Identify which cell holds the provided text, then report its (X, Y) central coordinate. 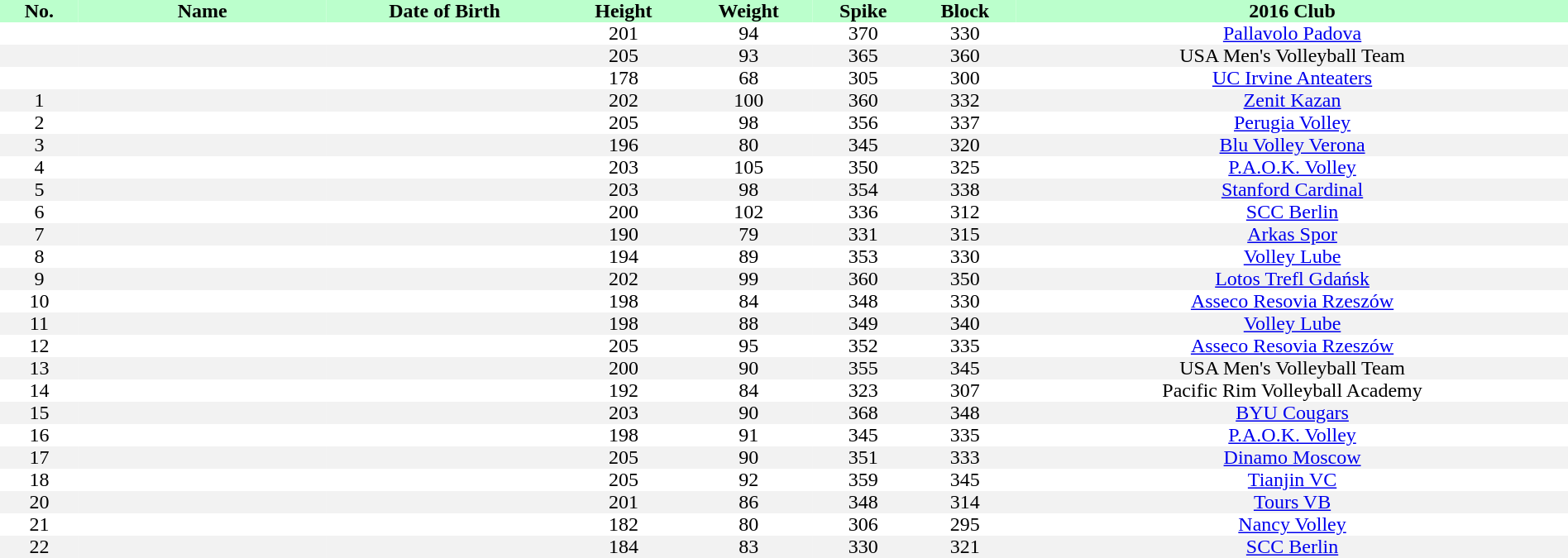
312 (965, 212)
182 (624, 524)
340 (965, 324)
15 (40, 413)
305 (863, 78)
351 (863, 458)
5 (40, 190)
331 (863, 235)
3 (40, 145)
323 (863, 390)
184 (624, 547)
Dinamo Moscow (1292, 458)
79 (748, 235)
4 (40, 167)
2016 Club (1292, 12)
93 (748, 56)
68 (748, 78)
12 (40, 346)
86 (748, 503)
365 (863, 56)
18 (40, 479)
Stanford Cardinal (1292, 190)
368 (863, 413)
295 (965, 524)
Block (965, 12)
6 (40, 212)
Pacific Rim Volleyball Academy (1292, 390)
7 (40, 235)
320 (965, 145)
Blu Volley Verona (1292, 145)
338 (965, 190)
325 (965, 167)
359 (863, 479)
BYU Cougars (1292, 413)
2 (40, 122)
UC Irvine Anteaters (1292, 78)
321 (965, 547)
354 (863, 190)
Lotos Trefl Gdańsk (1292, 279)
307 (965, 390)
1 (40, 101)
21 (40, 524)
9 (40, 279)
102 (748, 212)
314 (965, 503)
Arkas Spor (1292, 235)
92 (748, 479)
94 (748, 33)
83 (748, 547)
306 (863, 524)
349 (863, 324)
11 (40, 324)
355 (863, 369)
Weight (748, 12)
16 (40, 435)
300 (965, 78)
89 (748, 256)
Height (624, 12)
17 (40, 458)
194 (624, 256)
Name (203, 12)
91 (748, 435)
333 (965, 458)
353 (863, 256)
10 (40, 301)
14 (40, 390)
Tours VB (1292, 503)
337 (965, 122)
No. (40, 12)
356 (863, 122)
332 (965, 101)
192 (624, 390)
20 (40, 503)
196 (624, 145)
370 (863, 33)
100 (748, 101)
105 (748, 167)
352 (863, 346)
22 (40, 547)
99 (748, 279)
Tianjin VC (1292, 479)
13 (40, 369)
Date of Birth (445, 12)
Nancy Volley (1292, 524)
Zenit Kazan (1292, 101)
95 (748, 346)
336 (863, 212)
Perugia Volley (1292, 122)
178 (624, 78)
Spike (863, 12)
Pallavolo Padova (1292, 33)
8 (40, 256)
315 (965, 235)
88 (748, 324)
190 (624, 235)
